Identify which cell holds the provided text, then report its [x, y] central coordinate. 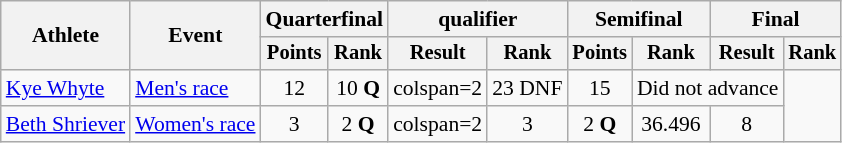
Men's race [195, 88]
Athlete [66, 36]
Beth Shriever [66, 124]
Event [195, 36]
Kye Whyte [66, 88]
Quarterfinal [325, 19]
10 Q [358, 88]
Women's race [195, 124]
12 [294, 88]
qualifier [478, 19]
Final [776, 19]
15 [600, 88]
8 [747, 124]
36.496 [671, 124]
Semifinal [639, 19]
Did not advance [708, 88]
23 DNF [527, 88]
